Scan for the cell matching the given text and deliver its (X, Y) coordinate at center. 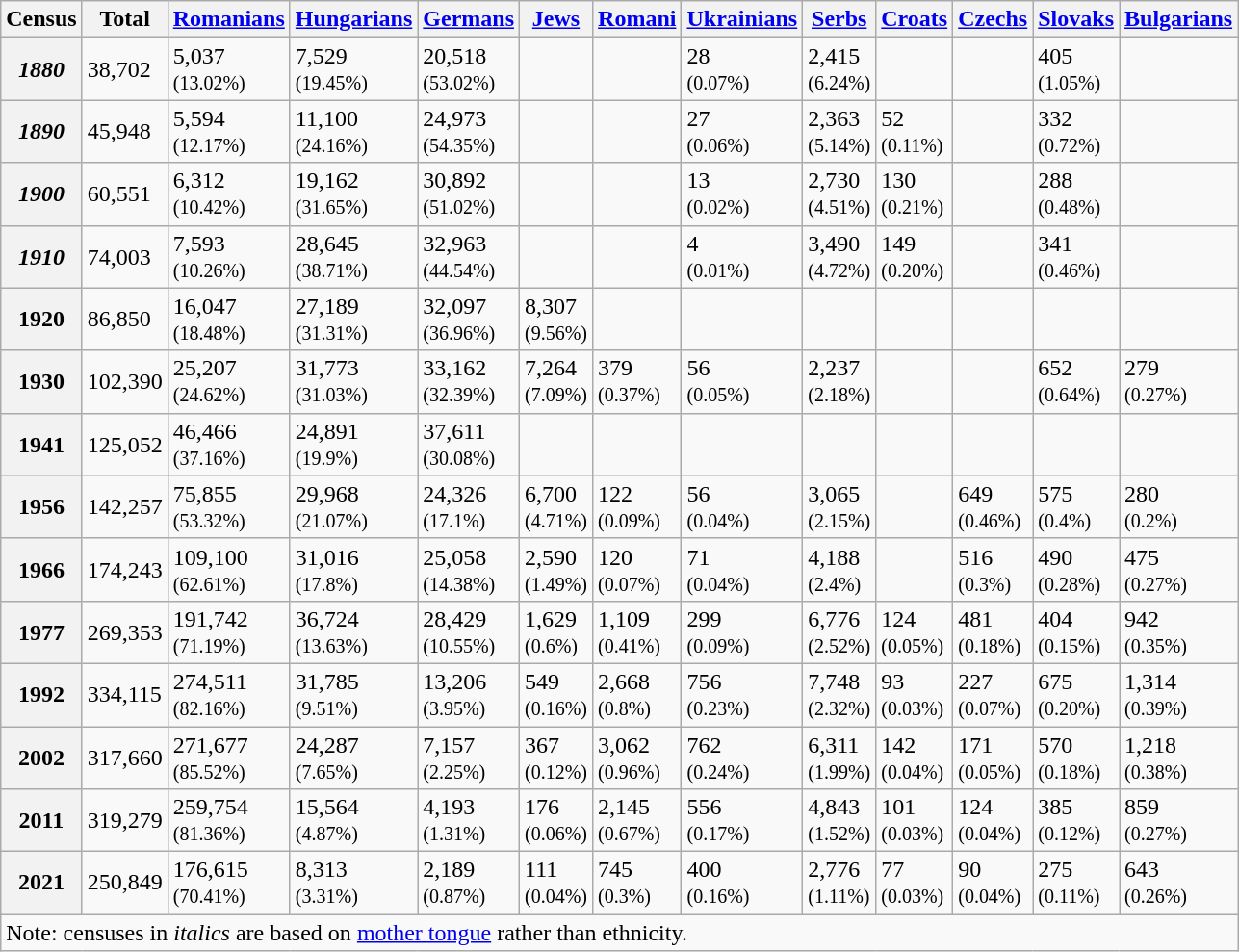
2,363(5.14%) (839, 131)
142(0.04%) (915, 757)
475(0.27%) (1178, 570)
8,313(3.31%) (353, 884)
4(0.01%) (742, 256)
24,326(17.1%) (469, 506)
13(0.02%) (742, 194)
3,490(4.72%) (839, 256)
Bulgarians (1178, 19)
176,615(70.41%) (229, 884)
6,311(1.99%) (839, 757)
570(0.18%) (1076, 757)
4,193(1.31%) (469, 820)
130(0.21%) (915, 194)
171(0.05%) (994, 757)
6,776(2.52%) (839, 631)
Ukrainians (742, 19)
45,948 (125, 131)
20,518(53.02%) (469, 69)
30,892(51.02%) (469, 194)
11,100(24.16%) (353, 131)
274,511(82.16%) (229, 695)
288(0.48%) (1076, 194)
90(0.04%) (994, 884)
556(0.17%) (742, 820)
227(0.07%) (994, 695)
1920 (41, 320)
24,287(7.65%) (353, 757)
174,243 (125, 570)
25,207(24.62%) (229, 381)
29,968(21.07%) (353, 506)
122(0.09%) (637, 506)
3,065(2.15%) (839, 506)
Serbs (839, 19)
Croats (915, 19)
649(0.46%) (994, 506)
7,529(19.45%) (353, 69)
124(0.04%) (994, 820)
31,785(9.51%) (353, 695)
762(0.24%) (742, 757)
38,702 (125, 69)
404(0.15%) (1076, 631)
28(0.07%) (742, 69)
120(0.07%) (637, 570)
269,353 (125, 631)
1930 (41, 381)
142,257 (125, 506)
27,189(31.31%) (353, 320)
37,611(30.08%) (469, 445)
125,052 (125, 445)
Note: censuses in italics are based on mother tongue rather than ethnicity. (620, 933)
4,188(2.4%) (839, 570)
2011 (41, 820)
675(0.20%) (1076, 695)
1900 (41, 194)
2002 (41, 757)
Romani (637, 19)
5,037(13.02%) (229, 69)
7,748(2.32%) (839, 695)
481(0.18%) (994, 631)
6,312(10.42%) (229, 194)
71(0.04%) (742, 570)
250,849 (125, 884)
2,668(0.8%) (637, 695)
2,189(0.87%) (469, 884)
385(0.12%) (1076, 820)
1992 (41, 695)
1966 (41, 570)
Total (125, 19)
Slovaks (1076, 19)
1941 (41, 445)
1,218(0.38%) (1178, 757)
405(1.05%) (1076, 69)
3,062(0.96%) (637, 757)
124(0.05%) (915, 631)
102,390 (125, 381)
46,466(37.16%) (229, 445)
16,047(18.48%) (229, 320)
317,660 (125, 757)
1,629(0.6%) (556, 631)
5,594(12.17%) (229, 131)
19,162(31.65%) (353, 194)
2,145(0.67%) (637, 820)
24,891(19.9%) (353, 445)
176(0.06%) (556, 820)
111(0.04%) (556, 884)
27(0.06%) (742, 131)
32,963(44.54%) (469, 256)
Hungarians (353, 19)
745(0.3%) (637, 884)
8,307(9.56%) (556, 320)
1,314(0.39%) (1178, 695)
341(0.46%) (1076, 256)
56(0.05%) (742, 381)
75,855(53.32%) (229, 506)
334,115 (125, 695)
Czechs (994, 19)
15,564(4.87%) (353, 820)
332(0.72%) (1076, 131)
859(0.27%) (1178, 820)
52(0.11%) (915, 131)
516(0.3%) (994, 570)
56(0.04%) (742, 506)
7,593(10.26%) (229, 256)
575(0.4%) (1076, 506)
31,016(17.8%) (353, 570)
6,700(4.71%) (556, 506)
109,100(62.61%) (229, 570)
7,157(2.25%) (469, 757)
942(0.35%) (1178, 631)
32,097(36.96%) (469, 320)
Romanians (229, 19)
191,742(71.19%) (229, 631)
86,850 (125, 320)
93(0.03%) (915, 695)
756(0.23%) (742, 695)
33,162(32.39%) (469, 381)
1910 (41, 256)
28,645(38.71%) (353, 256)
Census (41, 19)
280(0.2%) (1178, 506)
1956 (41, 506)
379(0.37%) (637, 381)
2,237(2.18%) (839, 381)
4,843(1.52%) (839, 820)
299(0.09%) (742, 631)
25,058(14.38%) (469, 570)
1977 (41, 631)
24,973(54.35%) (469, 131)
2,776(1.11%) (839, 884)
2,730(4.51%) (839, 194)
271,677(85.52%) (229, 757)
1880 (41, 69)
Jews (556, 19)
77(0.03%) (915, 884)
367(0.12%) (556, 757)
1890 (41, 131)
2,590(1.49%) (556, 570)
74,003 (125, 256)
652(0.64%) (1076, 381)
101(0.03%) (915, 820)
549(0.16%) (556, 695)
31,773(31.03%) (353, 381)
275(0.11%) (1076, 884)
149(0.20%) (915, 256)
Germans (469, 19)
259,754(81.36%) (229, 820)
279(0.27%) (1178, 381)
2,415(6.24%) (839, 69)
13,206(3.95%) (469, 695)
7,264(7.09%) (556, 381)
36,724(13.63%) (353, 631)
490(0.28%) (1076, 570)
400(0.16%) (742, 884)
1,109(0.41%) (637, 631)
60,551 (125, 194)
319,279 (125, 820)
28,429(10.55%) (469, 631)
2021 (41, 884)
643(0.26%) (1178, 884)
